Locate the cell with the specified text and output its (x, y) center coordinate. 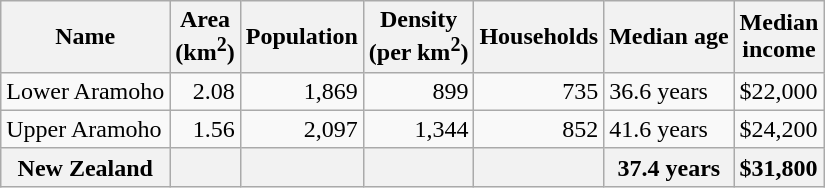
$31,800 (779, 167)
Density(per km2) (418, 37)
735 (539, 91)
1,869 (302, 91)
Lower Aramoho (86, 91)
852 (539, 129)
Population (302, 37)
New Zealand (86, 167)
Medianincome (779, 37)
Upper Aramoho (86, 129)
Households (539, 37)
899 (418, 91)
36.6 years (669, 91)
Name (86, 37)
37.4 years (669, 167)
1.56 (205, 129)
2,097 (302, 129)
Median age (669, 37)
Area(km2) (205, 37)
41.6 years (669, 129)
$24,200 (779, 129)
$22,000 (779, 91)
1,344 (418, 129)
2.08 (205, 91)
